Locate the cell with the specified text and output its (x, y) center coordinate. 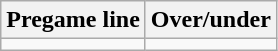
Pregame line (74, 20)
Over/under (210, 20)
